Output the [X, Y] coordinate of the center of the cell containing the given text.  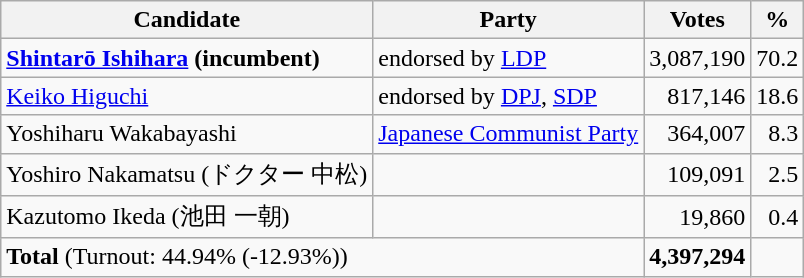
2.5 [778, 174]
364,007 [698, 134]
Candidate [187, 20]
Shintarō Ishihara (incumbent) [187, 58]
Japanese Communist Party [508, 134]
Keiko Higuchi [187, 96]
18.6 [778, 96]
817,146 [698, 96]
% [778, 20]
0.4 [778, 218]
endorsed by LDP [508, 58]
Total (Turnout: 44.94% (-12.93%)) [322, 257]
endorsed by DPJ, SDP [508, 96]
70.2 [778, 58]
3,087,190 [698, 58]
109,091 [698, 174]
Yoshiharu Wakabayashi [187, 134]
19,860 [698, 218]
4,397,294 [698, 257]
Party [508, 20]
8.3 [778, 134]
Kazutomo Ikeda (池田 一朝) [187, 218]
Votes [698, 20]
Yoshiro Nakamatsu (ドクター 中松) [187, 174]
